Capture the cell that displays the provided text and extract its [x, y] central coordinate. 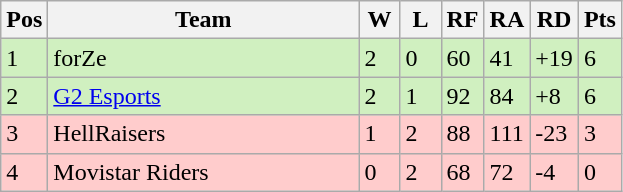
RF [462, 20]
Pts [600, 20]
-23 [554, 134]
92 [462, 96]
84 [507, 96]
41 [507, 58]
88 [462, 134]
68 [462, 172]
RA [507, 20]
Pos [24, 20]
W [380, 20]
RD [554, 20]
-4 [554, 172]
L [420, 20]
G2 Esports [204, 96]
forZe [204, 58]
+8 [554, 96]
60 [462, 58]
Team [204, 20]
+19 [554, 58]
Movistar Riders [204, 172]
4 [24, 172]
72 [507, 172]
111 [507, 134]
HellRaisers [204, 134]
